Extract the (X, Y) coordinate from the center of the cell holding the provided text.  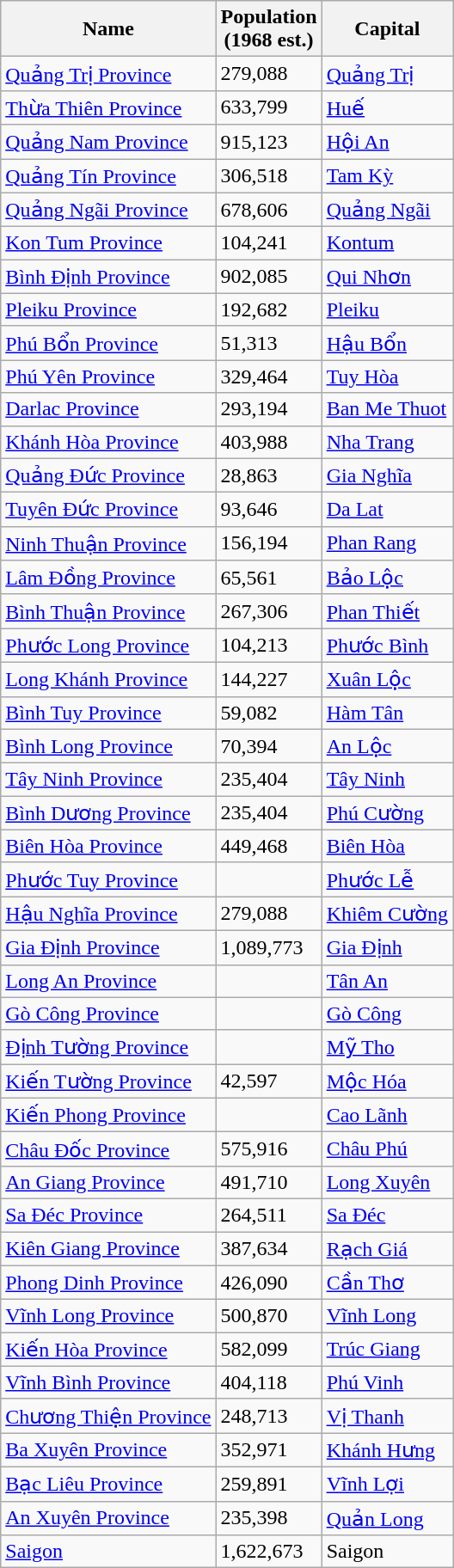
Pleiku Province (108, 309)
Bình Long Province (108, 746)
329,464 (268, 377)
59,082 (268, 713)
104,241 (268, 243)
404,118 (268, 1382)
An Lộc (387, 746)
Qui Nhơn (387, 277)
Phước Long Province (108, 646)
Sa Đéc Province (108, 1215)
Lâm Đồng Province (108, 578)
Bình Thuận Province (108, 611)
Vị Thanh (387, 1416)
Khánh Hưng (387, 1450)
Darlac Province (108, 409)
352,971 (268, 1450)
Kon Tum Province (108, 243)
Population(1968 est.) (268, 29)
Pleiku (387, 309)
Quảng Tín Province (108, 175)
Long Xuyên (387, 1182)
Bình Định Province (108, 277)
Bình Dương Province (108, 813)
500,870 (268, 1316)
Quảng Nam Province (108, 142)
Tuy Hòa (387, 377)
Phước Tuy Province (108, 879)
387,634 (268, 1248)
Name (108, 29)
Ninh Thuận Province (108, 543)
Hội An (387, 142)
Mỹ Tho (387, 1047)
Gia Nghĩa (387, 475)
Long An Province (108, 981)
Xuân Lộc (387, 679)
Quản Long (387, 1518)
Phan Thiết (387, 611)
582,099 (268, 1350)
Quảng Ngãi Province (108, 210)
156,194 (268, 543)
Kiên Giang Province (108, 1248)
1,089,773 (268, 947)
Biên Hòa Province (108, 846)
Da Lat (387, 510)
28,863 (268, 475)
264,511 (268, 1215)
Quảng Ngãi (387, 210)
Ba Xuyên Province (108, 1450)
70,394 (268, 746)
Quảng Trị (387, 74)
Chương Thiện Province (108, 1416)
Phú Cường (387, 813)
Phú Bổn Province (108, 343)
902,085 (268, 277)
Kiến Phong Province (108, 1115)
267,306 (268, 611)
42,597 (268, 1081)
Sa Đéc (387, 1215)
Capital (387, 29)
Kiến Hòa Province (108, 1350)
Gò Công (387, 1014)
Tân An (387, 981)
248,713 (268, 1416)
93,646 (268, 510)
259,891 (268, 1484)
491,710 (268, 1182)
1,622,673 (268, 1552)
Hàm Tân (387, 713)
Phú Vinh (387, 1382)
Gò Công Province (108, 1014)
293,194 (268, 409)
449,468 (268, 846)
678,606 (268, 210)
Bảo Lộc (387, 578)
Khiêm Cường (387, 914)
Biên Hòa (387, 846)
915,123 (268, 142)
Phước Bình (387, 646)
Phước Lễ (387, 879)
Vĩnh Long (387, 1316)
Huế (387, 107)
Bạc Liêu Province (108, 1484)
426,090 (268, 1283)
235,398 (268, 1518)
Tây Ninh Province (108, 780)
Vĩnh Bình Province (108, 1382)
Khánh Hòa Province (108, 442)
An Xuyên Province (108, 1518)
Châu Phú (387, 1149)
144,227 (268, 679)
Ban Me Thuot (387, 409)
Phong Dinh Province (108, 1283)
Nha Trang (387, 442)
Gia Định Province (108, 947)
Trúc Giang (387, 1350)
Phan Rang (387, 543)
633,799 (268, 107)
Mộc Hóa (387, 1081)
104,213 (268, 646)
Kiến Tường Province (108, 1081)
Thừa Thiên Province (108, 107)
Tam Kỳ (387, 175)
Quảng Trị Province (108, 74)
Rạch Giá (387, 1248)
Châu Đốc Province (108, 1149)
Gia Định (387, 947)
Long Khánh Province (108, 679)
Bình Tuy Province (108, 713)
403,988 (268, 442)
Vĩnh Long Province (108, 1316)
Cao Lãnh (387, 1115)
51,313 (268, 343)
575,916 (268, 1149)
Hậu Bổn (387, 343)
Cần Thơ (387, 1283)
Kontum (387, 243)
Tuyên Đức Province (108, 510)
Hậu Nghĩa Province (108, 914)
An Giang Province (108, 1182)
192,682 (268, 309)
65,561 (268, 578)
Quảng Đức Province (108, 475)
Vĩnh Lợi (387, 1484)
306,518 (268, 175)
Phú Yên Province (108, 377)
Tây Ninh (387, 780)
Định Tường Province (108, 1047)
